From the cell containing the given text, extract its center point as [x, y] coordinate. 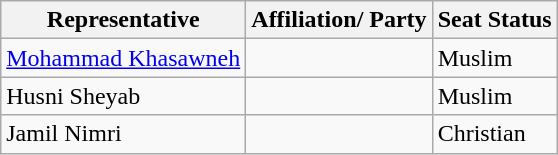
Affiliation/ Party [339, 20]
Mohammad Khasawneh [124, 58]
Representative [124, 20]
Jamil Nimri [124, 134]
Husni Sheyab [124, 96]
Seat Status [494, 20]
Christian [494, 134]
